Locate the cell with the specified text and output its (x, y) center coordinate. 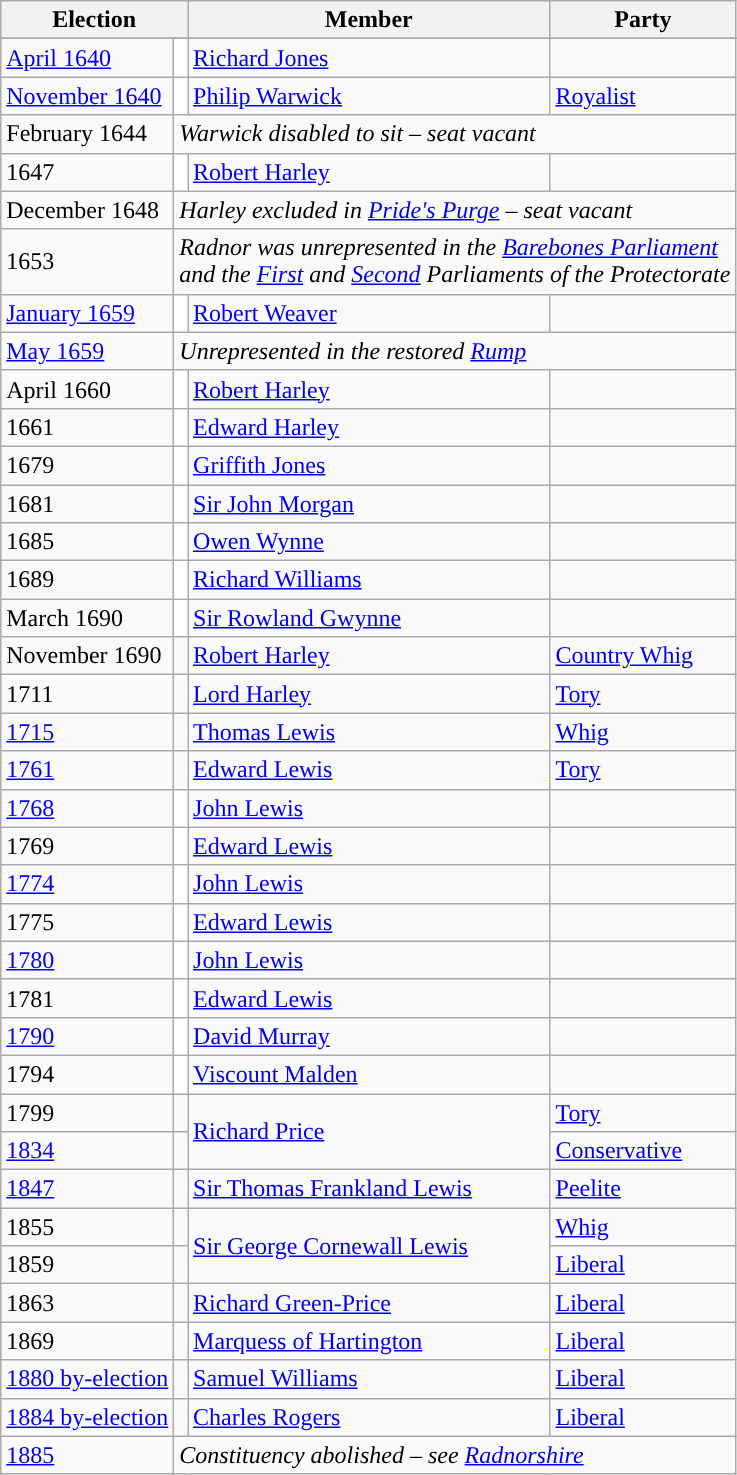
Griffith Jones (369, 465)
1661 (88, 427)
Conservative (643, 1151)
1715 (88, 732)
Philip Warwick (369, 96)
1847 (88, 1189)
1885 (88, 1455)
Constituency abolished – see Radnorshire (455, 1455)
1775 (88, 922)
Sir John Morgan (369, 503)
1869 (88, 1341)
1647 (88, 172)
Thomas Lewis (369, 732)
1679 (88, 465)
Richard Green-Price (369, 1303)
Warwick disabled to sit – seat vacant (455, 134)
Richard Jones (369, 58)
Radnor was unrepresented in the Barebones Parliamentand the First and Second Parliaments of the Protectorate (455, 262)
David Murray (369, 1036)
Richard Williams (369, 580)
1689 (88, 580)
1790 (88, 1036)
Sir Thomas Frankland Lewis (369, 1189)
Sir Rowland Gwynne (369, 618)
Viscount Malden (369, 1074)
Lord Harley (369, 694)
April 1640 (88, 58)
Unrepresented in the restored Rump (455, 351)
1834 (88, 1151)
Marquess of Hartington (369, 1341)
1863 (88, 1303)
1799 (88, 1113)
Richard Price (369, 1132)
1884 by-election (88, 1417)
Harley excluded in Pride's Purge – seat vacant (455, 210)
1880 by-election (88, 1379)
February 1644 (88, 134)
Country Whig (643, 656)
November 1690 (88, 656)
1774 (88, 884)
Charles Rogers (369, 1417)
1761 (88, 770)
1768 (88, 808)
December 1648 (88, 210)
Robert Weaver (369, 313)
1711 (88, 694)
May 1659 (88, 351)
1769 (88, 846)
April 1660 (88, 389)
Election (94, 20)
March 1690 (88, 618)
January 1659 (88, 313)
1681 (88, 503)
1685 (88, 542)
1794 (88, 1074)
Sir George Cornewall Lewis (369, 1246)
Member (369, 20)
Edward Harley (369, 427)
Royalist (643, 96)
1780 (88, 960)
Owen Wynne (369, 542)
Party (643, 20)
November 1640 (88, 96)
Peelite (643, 1189)
Samuel Williams (369, 1379)
1781 (88, 998)
1855 (88, 1227)
1859 (88, 1265)
1653 (88, 262)
